Extract the [x, y] coordinate from the center of the cell holding the provided text.  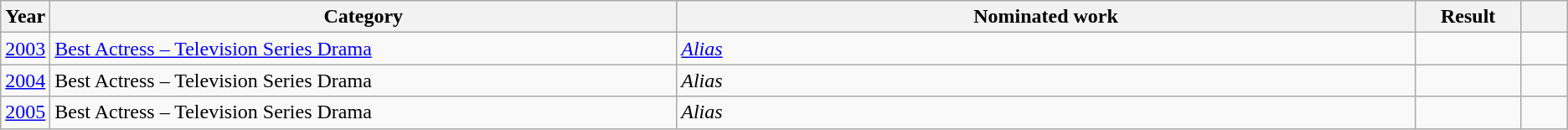
Year [25, 17]
2005 [25, 112]
2003 [25, 49]
Category [364, 17]
Result [1467, 17]
Nominated work [1046, 17]
2004 [25, 81]
